Locate the cell with the specified text and output its [x, y] center coordinate. 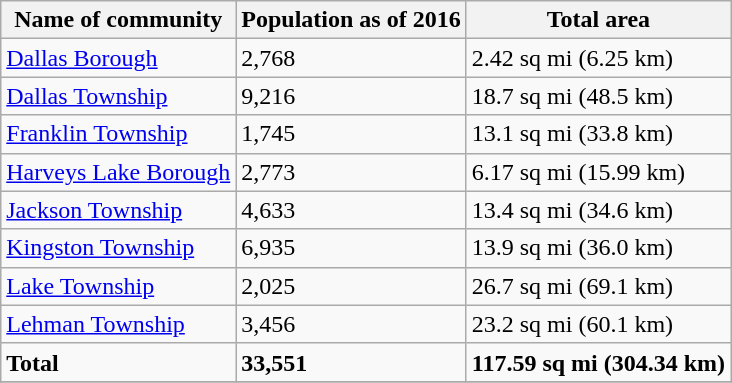
Total [118, 362]
3,456 [351, 324]
1,745 [351, 134]
Franklin Township [118, 134]
18.7 sq mi (48.5 km) [598, 96]
13.4 sq mi (34.6 km) [598, 210]
Dallas Township [118, 96]
2,768 [351, 58]
117.59 sq mi (304.34 km) [598, 362]
Lehman Township [118, 324]
Dallas Borough [118, 58]
Lake Township [118, 286]
33,551 [351, 362]
6,935 [351, 248]
4,633 [351, 210]
Population as of 2016 [351, 20]
2,025 [351, 286]
2,773 [351, 172]
13.1 sq mi (33.8 km) [598, 134]
Total area [598, 20]
9,216 [351, 96]
6.17 sq mi (15.99 km) [598, 172]
26.7 sq mi (69.1 km) [598, 286]
Kingston Township [118, 248]
Jackson Township [118, 210]
23.2 sq mi (60.1 km) [598, 324]
13.9 sq mi (36.0 km) [598, 248]
Name of community [118, 20]
Harveys Lake Borough [118, 172]
2.42 sq mi (6.25 km) [598, 58]
